Provide the [x, y] coordinate of the cell's center where the given text is located.  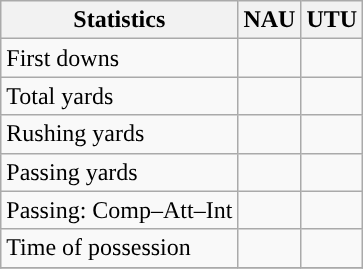
Passing yards [120, 172]
UTU [332, 20]
Total yards [120, 96]
Time of possession [120, 248]
Rushing yards [120, 134]
First downs [120, 58]
Passing: Comp–Att–Int [120, 210]
Statistics [120, 20]
NAU [270, 20]
